Return [X, Y] of the center of cell containing provided text 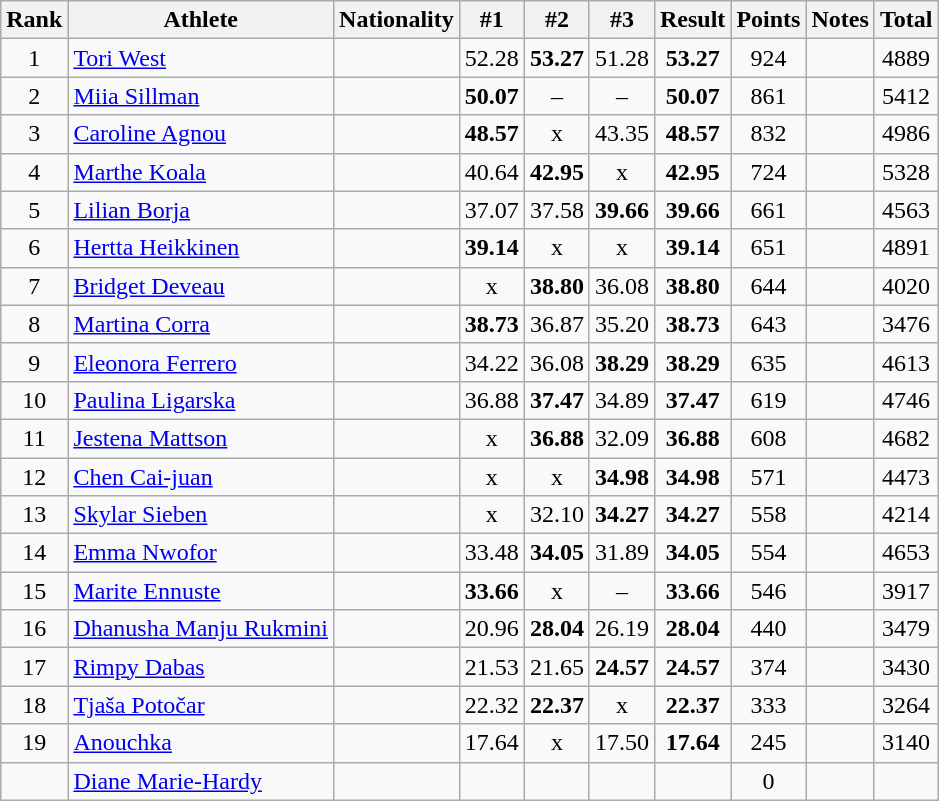
4682 [906, 438]
14 [34, 553]
571 [768, 477]
37.58 [556, 210]
35.20 [622, 324]
36.87 [556, 324]
1 [34, 58]
4563 [906, 210]
33.48 [492, 553]
374 [768, 667]
Rank [34, 20]
4613 [906, 362]
3 [34, 134]
3479 [906, 629]
6 [34, 248]
Rimpy Dabas [201, 667]
4214 [906, 515]
7 [34, 286]
13 [34, 515]
635 [768, 362]
17 [34, 667]
608 [768, 438]
Marite Ennuste [201, 591]
43.35 [622, 134]
Dhanusha Manju Rukmini [201, 629]
9 [34, 362]
Eleonora Ferrero [201, 362]
Bridget Deveau [201, 286]
643 [768, 324]
Emma Nwofor [201, 553]
440 [768, 629]
5412 [906, 96]
333 [768, 705]
52.28 [492, 58]
Points [768, 20]
5 [34, 210]
4 [34, 172]
11 [34, 438]
4889 [906, 58]
2 [34, 96]
Result [692, 20]
8 [34, 324]
Lilian Borja [201, 210]
5328 [906, 172]
Athlete [201, 20]
4746 [906, 400]
3430 [906, 667]
554 [768, 553]
Marthe Koala [201, 172]
20.96 [492, 629]
558 [768, 515]
32.09 [622, 438]
3917 [906, 591]
4891 [906, 248]
22.32 [492, 705]
Nationality [397, 20]
19 [34, 743]
Diane Marie-Hardy [201, 781]
4986 [906, 134]
Jestena Mattson [201, 438]
Martina Corra [201, 324]
924 [768, 58]
17.50 [622, 743]
Chen Cai-juan [201, 477]
546 [768, 591]
40.64 [492, 172]
832 [768, 134]
Caroline Agnou [201, 134]
245 [768, 743]
34.89 [622, 400]
16 [34, 629]
32.10 [556, 515]
12 [34, 477]
#1 [492, 20]
661 [768, 210]
21.65 [556, 667]
18 [34, 705]
Tori West [201, 58]
#2 [556, 20]
Paulina Ligarska [201, 400]
21.53 [492, 667]
3140 [906, 743]
3476 [906, 324]
37.07 [492, 210]
Anouchka [201, 743]
Skylar Sieben [201, 515]
Total [906, 20]
10 [34, 400]
Hertta Heikkinen [201, 248]
3264 [906, 705]
861 [768, 96]
15 [34, 591]
26.19 [622, 629]
Miia Sillman [201, 96]
4653 [906, 553]
Tjaša Potočar [201, 705]
644 [768, 286]
651 [768, 248]
31.89 [622, 553]
#3 [622, 20]
51.28 [622, 58]
34.22 [492, 362]
4020 [906, 286]
0 [768, 781]
Notes [840, 20]
4473 [906, 477]
619 [768, 400]
724 [768, 172]
